Pinpoint the cell where the given text exists, returning its [X, Y] midpoint coordinate. 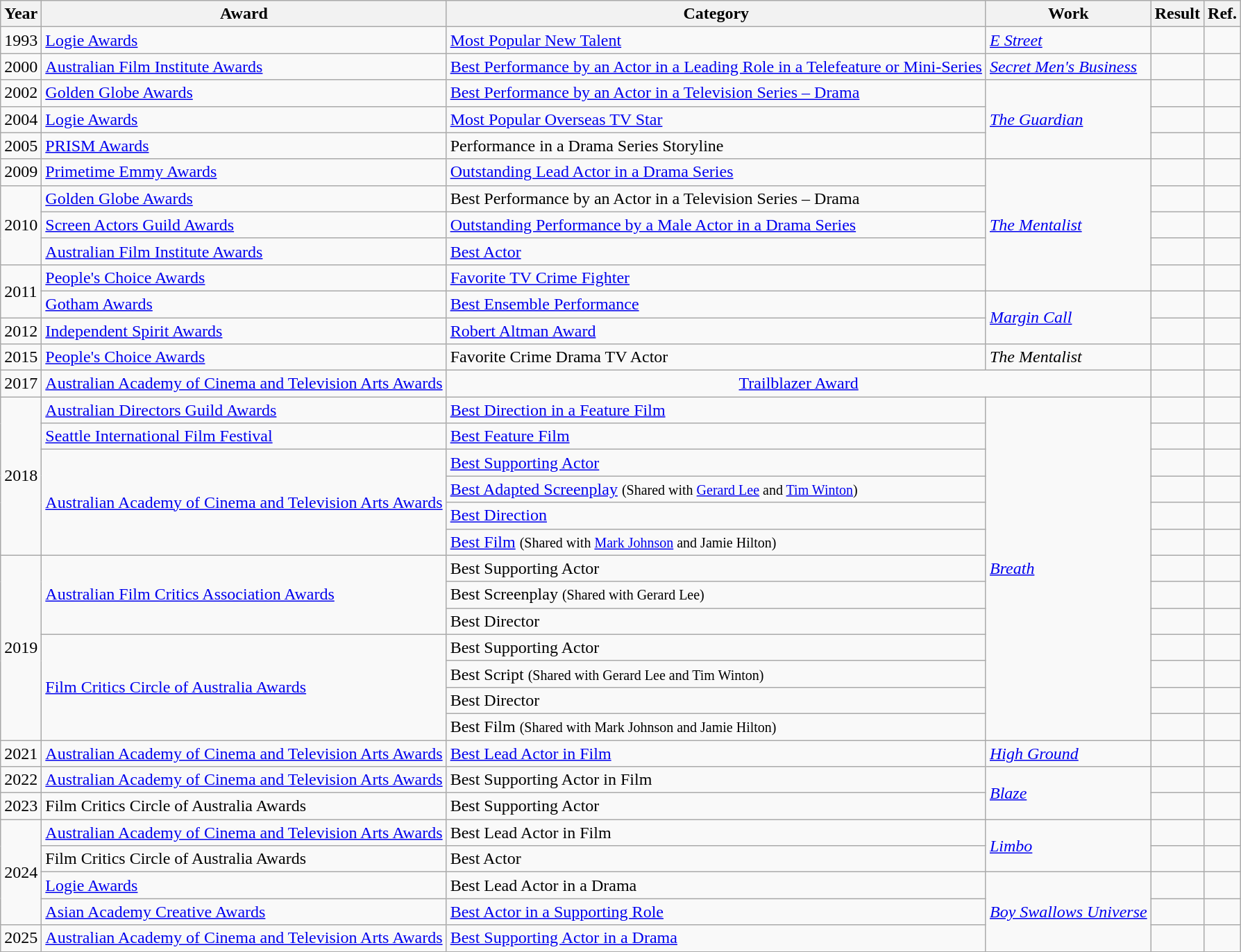
Year [21, 14]
2018 [21, 476]
Result [1177, 14]
Primetime Emmy Awards [244, 172]
Outstanding Performance by a Male Actor in a Drama Series [716, 225]
2021 [21, 753]
2015 [21, 357]
Independent Spirit Awards [244, 331]
Limbo [1068, 846]
Performance in a Drama Series Storyline [716, 146]
Blaze [1068, 793]
Best Supporting Actor in Film [716, 780]
2011 [21, 291]
2002 [21, 93]
Favorite TV Crime Fighter [716, 278]
Seattle International Film Festival [244, 436]
Outstanding Lead Actor in a Drama Series [716, 172]
2004 [21, 119]
Best Direction in a Feature Film [716, 410]
Breath [1068, 569]
The Guardian [1068, 119]
2010 [21, 225]
Gotham Awards [244, 304]
E Street [1068, 40]
Secret Men's Business [1068, 67]
Trailblazer Award [798, 384]
1993 [21, 40]
2017 [21, 384]
2022 [21, 780]
Australian Film Critics Association Awards [244, 595]
Australian Directors Guild Awards [244, 410]
Best Direction [716, 516]
2024 [21, 872]
Best Feature Film [716, 436]
Most Popular Overseas TV Star [716, 119]
Asian Academy Creative Awards [244, 912]
2019 [21, 647]
Award [244, 14]
Screen Actors Guild Awards [244, 225]
Category [716, 14]
2012 [21, 331]
Best Ensemble Performance [716, 304]
Best Lead Actor in a Drama [716, 885]
Best Supporting Actor in a Drama [716, 938]
Best Adapted Screenplay (Shared with Gerard Lee and Tim Winton) [716, 489]
Work [1068, 14]
Best Performance by an Actor in a Leading Role in a Telefeature or Mini-Series [716, 67]
Boy Swallows Universe [1068, 912]
High Ground [1068, 753]
2009 [21, 172]
Best Screenplay (Shared with Gerard Lee) [716, 595]
Best Script (Shared with Gerard Lee and Tim Winton) [716, 674]
2025 [21, 938]
Most Popular New Talent [716, 40]
Ref. [1223, 14]
Favorite Crime Drama TV Actor [716, 357]
Best Actor in a Supporting Role [716, 912]
PRISM Awards [244, 146]
Margin Call [1068, 317]
2000 [21, 67]
2023 [21, 806]
Robert Altman Award [716, 331]
2005 [21, 146]
